Determine the [X, Y] coordinate at the center of the cell enclosing the given text.  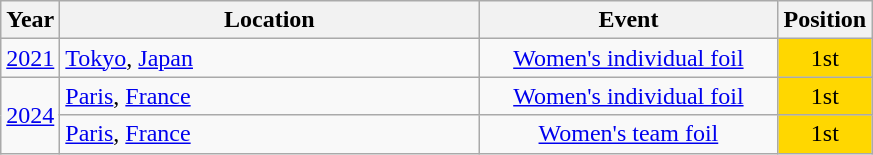
2021 [30, 58]
Year [30, 20]
Women's team foil [628, 134]
Location [270, 20]
Event [628, 20]
Position [825, 20]
2024 [30, 115]
Tokyo, Japan [270, 58]
